For the text-containing cell, return its midpoint in [X, Y] coordinate format. 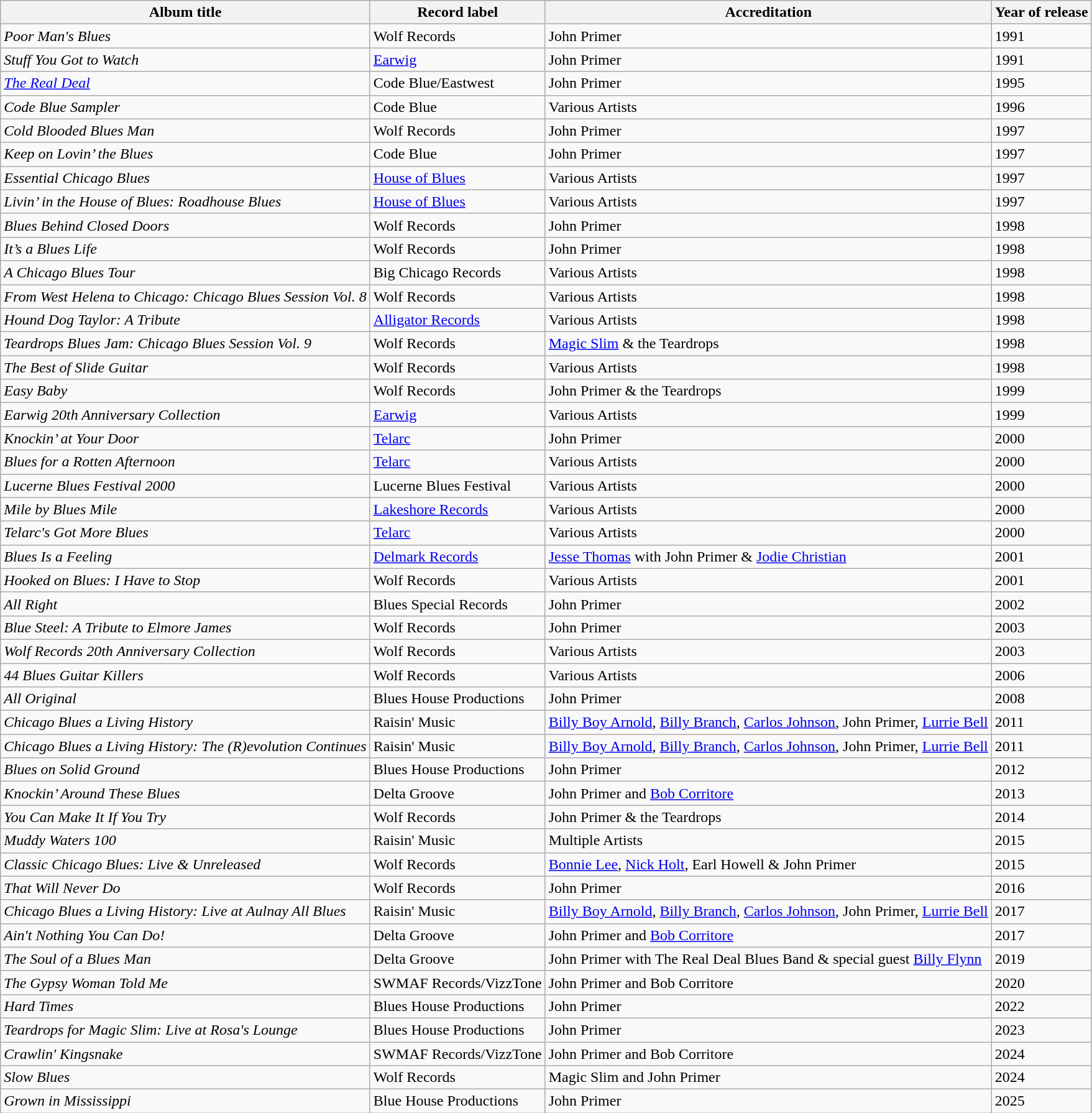
Jesse Thomas with John Primer & Jodie Christian [768, 556]
The Real Deal [185, 83]
2006 [1042, 675]
It’s a Blues Life [185, 249]
Year of release [1042, 12]
Telarc's Got More Blues [185, 533]
Hooked on Blues: I Have to Stop [185, 580]
Muddy Waters 100 [185, 841]
2008 [1042, 699]
Lakeshore Records [457, 509]
Blues Behind Closed Doors [185, 225]
Album title [185, 12]
2012 [1042, 770]
A Chicago Blues Tour [185, 272]
Code Blue/Eastwest [457, 83]
That Will Never Do [185, 888]
Chicago Blues a Living History [185, 723]
1996 [1042, 107]
Record label [457, 12]
All Right [185, 604]
Chicago Blues a Living History: Live at Aulnay All Blues [185, 912]
Classic Chicago Blues: Live & Unreleased [185, 864]
Teardrops Blues Jam: Chicago Blues Session Vol. 9 [185, 344]
Cold Blooded Blues Man [185, 131]
Keep on Lovin’ the Blues [185, 154]
2020 [1042, 982]
2022 [1042, 1006]
Blues on Solid Ground [185, 770]
The Best of Slide Guitar [185, 367]
Easy Baby [185, 391]
Grown in Mississippi [185, 1101]
Chicago Blues a Living History: The (R)evolution Continues [185, 746]
Big Chicago Records [457, 272]
2025 [1042, 1101]
2014 [1042, 817]
Alligator Records [457, 320]
Lucerne Blues Festival 2000 [185, 486]
Stuff You Got to Watch [185, 60]
John Primer with The Real Deal Blues Band & special guest Billy Flynn [768, 959]
Earwig 20th Anniversary Collection [185, 415]
Livin’ in the House of Blues: Roadhouse Blues [185, 201]
2002 [1042, 604]
The Gypsy Woman Told Me [185, 982]
Blue House Productions [457, 1101]
You Can Make It If You Try [185, 817]
44 Blues Guitar Killers [185, 675]
All Original [185, 699]
Knockin’ Around These Blues [185, 793]
2016 [1042, 888]
Blues for a Rotten Afternoon [185, 462]
Mile by Blues Mile [185, 509]
The Soul of a Blues Man [185, 959]
Teardrops for Magic Slim: Live at Rosa's Lounge [185, 1030]
Multiple Artists [768, 841]
2023 [1042, 1030]
Slow Blues [185, 1078]
Bonnie Lee, Nick Holt, Earl Howell & John Primer [768, 864]
Ain't Nothing You Can Do! [185, 935]
Poor Man's Blues [185, 36]
2013 [1042, 793]
Wolf Records 20th Anniversary Collection [185, 651]
Knockin’ at Your Door [185, 438]
2019 [1042, 959]
From West Helena to Chicago: Chicago Blues Session Vol. 8 [185, 297]
Magic Slim & the Teardrops [768, 344]
Essential Chicago Blues [185, 178]
1995 [1042, 83]
Hard Times [185, 1006]
Lucerne Blues Festival [457, 486]
Code Blue Sampler [185, 107]
Blue Steel: A Tribute to Elmore James [185, 627]
Hound Dog Taylor: A Tribute [185, 320]
Delmark Records [457, 556]
Blues Is a Feeling [185, 556]
Blues Special Records [457, 604]
Crawlin' Kingsnake [185, 1054]
Magic Slim and John Primer [768, 1078]
Accreditation [768, 12]
